Pinpoint the cell where the given text exists, returning its (x, y) midpoint coordinate. 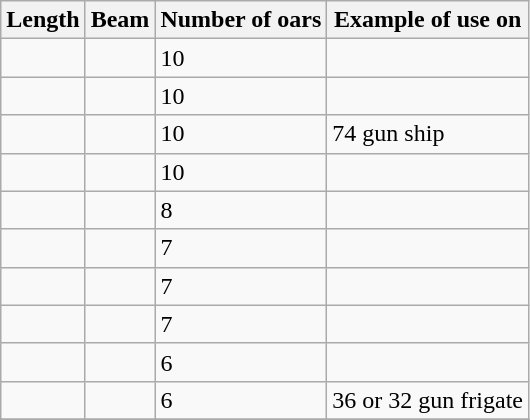
Number of oars (241, 20)
Length (43, 20)
Beam (120, 20)
36 or 32 gun frigate (428, 400)
Example of use on (428, 20)
74 gun ship (428, 134)
8 (241, 210)
